Scan for the cell matching the given text and deliver its [x, y] coordinate at center. 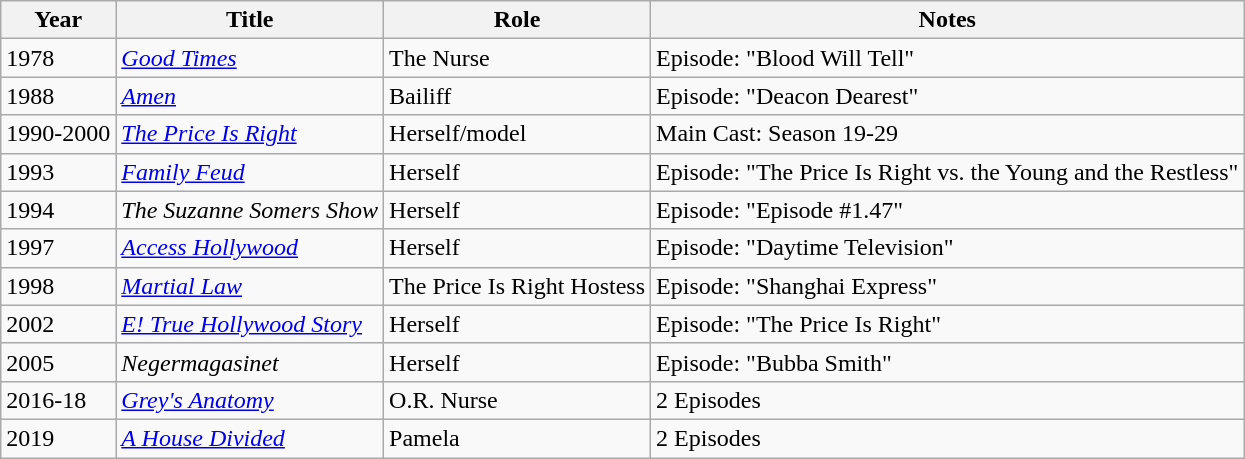
A House Divided [250, 438]
1990-2000 [58, 134]
Amen [250, 96]
2019 [58, 438]
1993 [58, 172]
Good Times [250, 58]
Episode: "Deacon Dearest" [948, 96]
Access Hollywood [250, 248]
Bailiff [518, 96]
Role [518, 20]
Martial Law [250, 286]
The Suzanne Somers Show [250, 210]
Grey's Anatomy [250, 400]
Episode: "Episode #1.47" [948, 210]
Episode: "The Price Is Right vs. the Young and the Restless" [948, 172]
2002 [58, 324]
1997 [58, 248]
The Nurse [518, 58]
1978 [58, 58]
The Price Is Right Hostess [518, 286]
O.R. Nurse [518, 400]
The Price Is Right [250, 134]
Episode: "The Price Is Right" [948, 324]
E! True Hollywood Story [250, 324]
Notes [948, 20]
Main Cast: Season 19-29 [948, 134]
Title [250, 20]
Episode: "Daytime Television" [948, 248]
Family Feud [250, 172]
2016-18 [58, 400]
Pamela [518, 438]
1988 [58, 96]
Episode: "Bubba Smith" [948, 362]
Herself/model [518, 134]
Year [58, 20]
1998 [58, 286]
Episode: "Shanghai Express" [948, 286]
Episode: "Blood Will Tell" [948, 58]
1994 [58, 210]
Negermagasinet [250, 362]
2005 [58, 362]
